Output the [X, Y] coordinate of the center of the cell containing the given text.  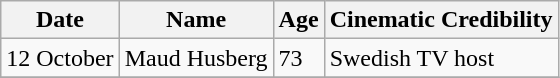
12 October [60, 58]
Date [60, 20]
Cinematic Credibility [441, 20]
73 [298, 58]
Maud Husberg [196, 58]
Name [196, 20]
Age [298, 20]
Swedish TV host [441, 58]
